Detect which cell encompasses the target text, then output its [X, Y] center coordinate. 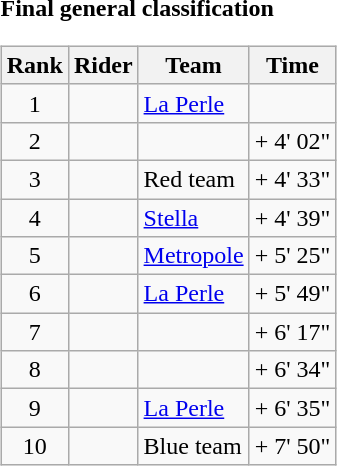
7 [34, 332]
5 [34, 256]
+ 6' 35" [292, 408]
3 [34, 179]
+ 6' 17" [292, 332]
Rider [103, 65]
+ 4' 02" [292, 141]
+ 6' 34" [292, 370]
+ 5' 25" [292, 256]
Rank [34, 65]
Red team [194, 179]
+ 5' 49" [292, 294]
+ 4' 33" [292, 179]
Team [194, 65]
4 [34, 217]
Blue team [194, 446]
10 [34, 446]
Metropole [194, 256]
6 [34, 294]
Time [292, 65]
1 [34, 103]
+ 4' 39" [292, 217]
Stella [194, 217]
8 [34, 370]
2 [34, 141]
9 [34, 408]
+ 7' 50" [292, 446]
